Search for the cell housing the specified text and yield its (X, Y) center coordinate. 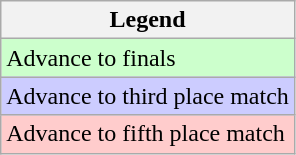
Advance to fifth place match (148, 134)
Advance to third place match (148, 96)
Advance to finals (148, 58)
Legend (148, 20)
